Output the (x, y) coordinate of the center of the cell containing the given text.  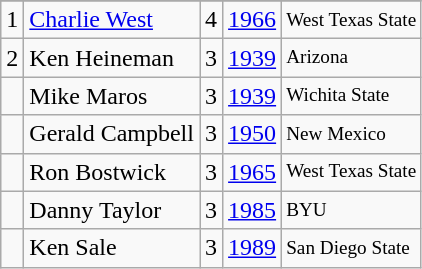
1985 (252, 210)
1950 (252, 134)
Ken Sale (112, 248)
1 (12, 20)
2 (12, 58)
New Mexico (352, 134)
4 (212, 20)
San Diego State (352, 248)
Danny Taylor (112, 210)
Arizona (352, 58)
Mike Maros (112, 96)
Wichita State (352, 96)
1966 (252, 20)
Ron Bostwick (112, 172)
1989 (252, 248)
Ken Heineman (112, 58)
Charlie West (112, 20)
1965 (252, 172)
Gerald Campbell (112, 134)
BYU (352, 210)
